Output the (X, Y) coordinate of the center of the cell containing the given text.  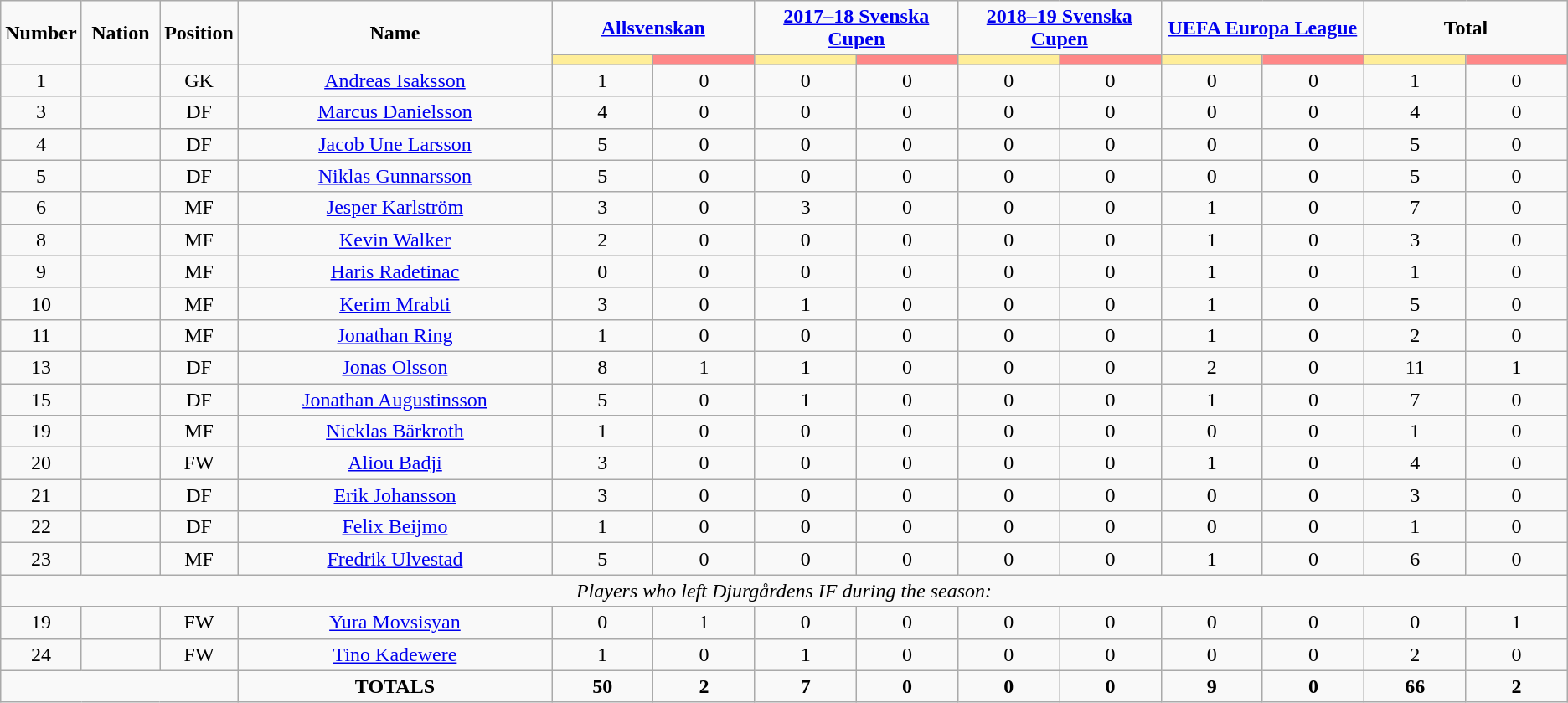
Erik Johansson (395, 495)
Kerim Mrabti (395, 303)
Fredrik Ulvestad (395, 559)
UEFA Europa League (1263, 28)
Nation (121, 33)
Total (1466, 28)
Jesper Karlström (395, 208)
Position (199, 33)
Jonas Olsson (395, 367)
Number (41, 33)
20 (41, 463)
Allsvenskan (653, 28)
24 (41, 654)
Yura Movsisyan (395, 623)
22 (41, 527)
23 (41, 559)
15 (41, 400)
Jonathan Ring (395, 335)
10 (41, 303)
Jonathan Augustinsson (395, 400)
Name (395, 33)
GK (199, 80)
Nicklas Bärkroth (395, 432)
66 (1416, 686)
TOTALS (395, 686)
Andreas Isaksson (395, 80)
Aliou Badji (395, 463)
Players who left Djurgårdens IF during the season: (784, 591)
13 (41, 367)
50 (601, 686)
Kevin Walker (395, 240)
Felix Beijmo (395, 527)
Niklas Gunnarsson (395, 176)
Jacob Une Larsson (395, 144)
Tino Kadewere (395, 654)
2017–18 Svenska Cupen (856, 28)
Marcus Danielsson (395, 112)
2018–19 Svenska Cupen (1060, 28)
Haris Radetinac (395, 271)
21 (41, 495)
